Return [x, y] of the center of cell containing provided text 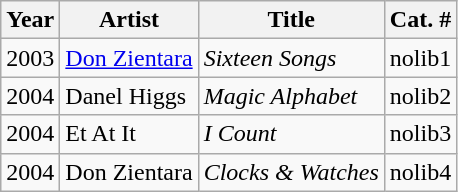
Artist [129, 20]
Magic Alphabet [291, 96]
nolib2 [420, 96]
nolib3 [420, 134]
nolib1 [420, 58]
Sixteen Songs [291, 58]
nolib4 [420, 172]
I Count [291, 134]
Danel Higgs [129, 96]
Title [291, 20]
Et At It [129, 134]
2003 [30, 58]
Cat. # [420, 20]
Clocks & Watches [291, 172]
Year [30, 20]
